For the text-containing cell, return its midpoint in (X, Y) coordinate format. 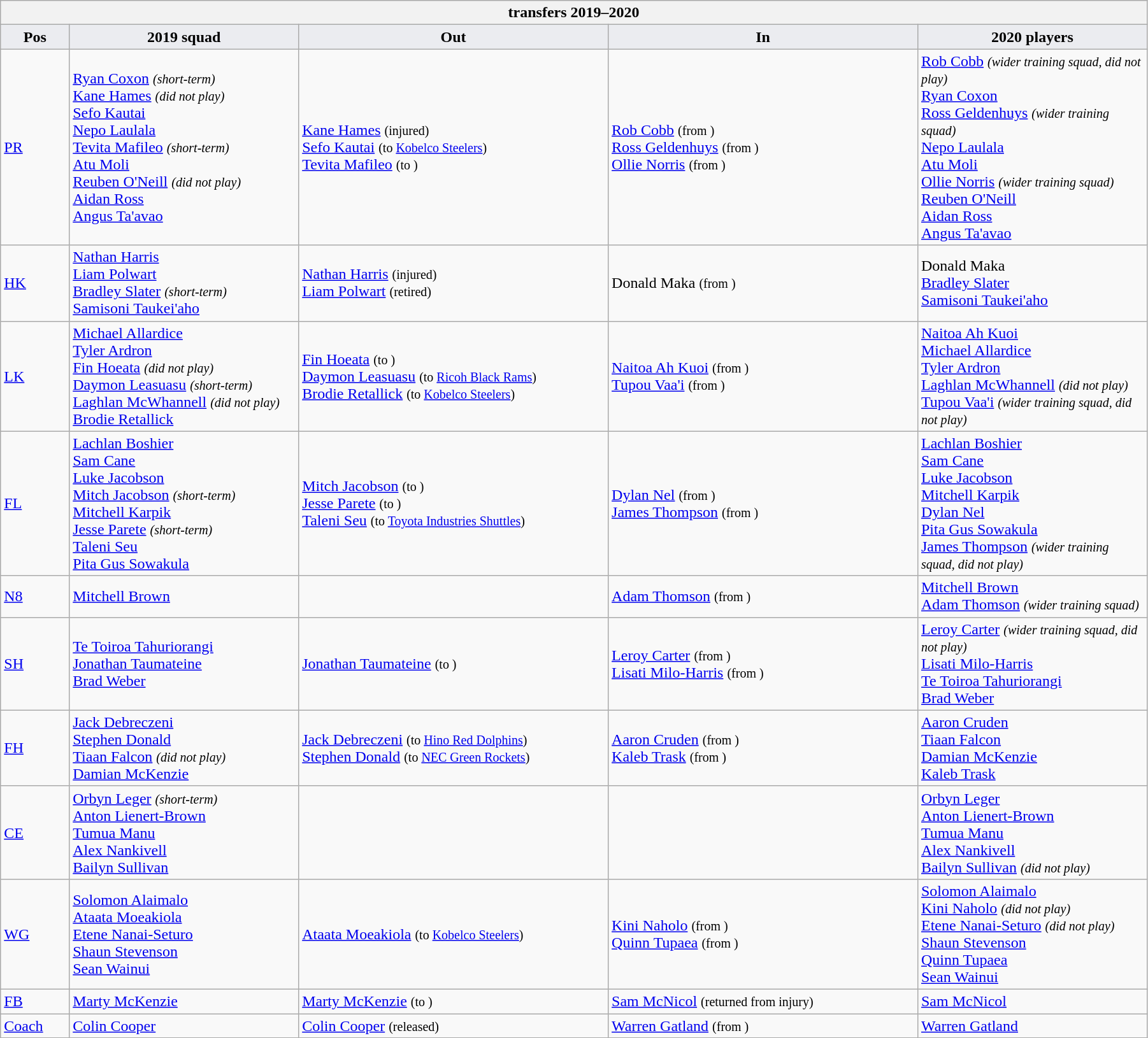
WG (35, 934)
Donald Maka Bradley Slater Samisoni Taukei'aho (1032, 283)
Nathan Harris (injured) Liam Polwart (retired) (454, 283)
Lachlan Boshier Sam Cane Luke Jacobson Mitchell Karpik Dylan Nel Pita Gus Sowakula James Thompson (wider training squad, did not play) (1032, 503)
SH (35, 664)
Colin Cooper (184, 1026)
Naitoa Ah Kuoi (from ) Tupou Vaa'i (from ) (763, 376)
transfers 2019–2020 (574, 13)
Marty McKenzie (184, 1001)
Rob Cobb (from ) Ross Geldenhuys (from ) Ollie Norris (from ) (763, 147)
Solomon Alaimalo Ataata Moeakiola Etene Nanai-Seturo Shaun Stevenson Sean Wainui (184, 934)
Solomon Alaimalo Kini Naholo (did not play) Etene Nanai-Seturo (did not play) Shaun Stevenson Quinn Tupaea Sean Wainui (1032, 934)
Jack Debreczeni (to Hino Red Dolphins) Stephen Donald (to NEC Green Rockets) (454, 748)
Warren Gatland (1032, 1026)
2020 players (1032, 37)
FH (35, 748)
Nathan Harris Liam Polwart Bradley Slater (short-term) Samisoni Taukei'aho (184, 283)
FB (35, 1001)
Kane Hames (injured) Sefo Kautai (to Kobelco Steelers) Tevita Mafileo (to ) (454, 147)
Lachlan Boshier Sam Cane Luke Jacobson Mitch Jacobson (short-term) Mitchell Karpik Jesse Parete (short-term) Taleni Seu Pita Gus Sowakula (184, 503)
Donald Maka (from ) (763, 283)
2019 squad (184, 37)
Mitchell Brown (184, 596)
Kini Naholo (from ) Quinn Tupaea (from ) (763, 934)
Pos (35, 37)
Dylan Nel (from ) James Thompson (from ) (763, 503)
In (763, 37)
Naitoa Ah Kuoi Michael Allardice Tyler Ardron Laghlan McWhannell (did not play) Tupou Vaa'i (wider training squad, did not play) (1032, 376)
Mitch Jacobson (to ) Jesse Parete (to ) Taleni Seu (to Toyota Industries Shuttles) (454, 503)
Leroy Carter (from ) Lisati Milo-Harris (from ) (763, 664)
N8 (35, 596)
Adam Thomson (from ) (763, 596)
PR (35, 147)
Out (454, 37)
Leroy Carter (wider training squad, did not play) Lisati Milo-Harris Te Toiroa Tahuriorangi Brad Weber (1032, 664)
Jonathan Taumateine (to ) (454, 664)
Warren Gatland (from ) (763, 1026)
Ataata Moeakiola (to Kobelco Steelers) (454, 934)
Orbyn Leger (short-term) Anton Lienert-Brown Tumua Manu Alex Nankivell Bailyn Sullivan (184, 832)
Coach (35, 1026)
Sam McNicol (returned from injury) (763, 1001)
Fin Hoeata (to ) Daymon Leasuasu (to Ricoh Black Rams) Brodie Retallick (to Kobelco Steelers) (454, 376)
CE (35, 832)
FL (35, 503)
HK (35, 283)
Aaron Cruden Tiaan Falcon Damian McKenzie Kaleb Trask (1032, 748)
Aaron Cruden (from ) Kaleb Trask (from ) (763, 748)
Mitchell Brown Adam Thomson (wider training squad) (1032, 596)
Jack Debreczeni Stephen Donald Tiaan Falcon (did not play) Damian McKenzie (184, 748)
Te Toiroa Tahuriorangi Jonathan Taumateine Brad Weber (184, 664)
Sam McNicol (1032, 1001)
Marty McKenzie (to ) (454, 1001)
Colin Cooper (released) (454, 1026)
Michael Allardice Tyler Ardron Fin Hoeata (did not play) Daymon Leasuasu (short-term) Laghlan McWhannell (did not play) Brodie Retallick (184, 376)
Orbyn Leger Anton Lienert-Brown Tumua Manu Alex Nankivell Bailyn Sullivan (did not play) (1032, 832)
LK (35, 376)
